For the text-containing cell, return its midpoint in [X, Y] coordinate format. 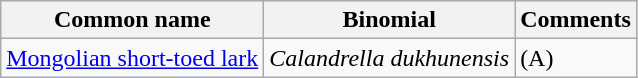
(A) [576, 58]
Comments [576, 20]
Common name [132, 20]
Calandrella dukhunensis [390, 58]
Mongolian short-toed lark [132, 58]
Binomial [390, 20]
